Scan for the cell matching the given text and deliver its (X, Y) coordinate at center. 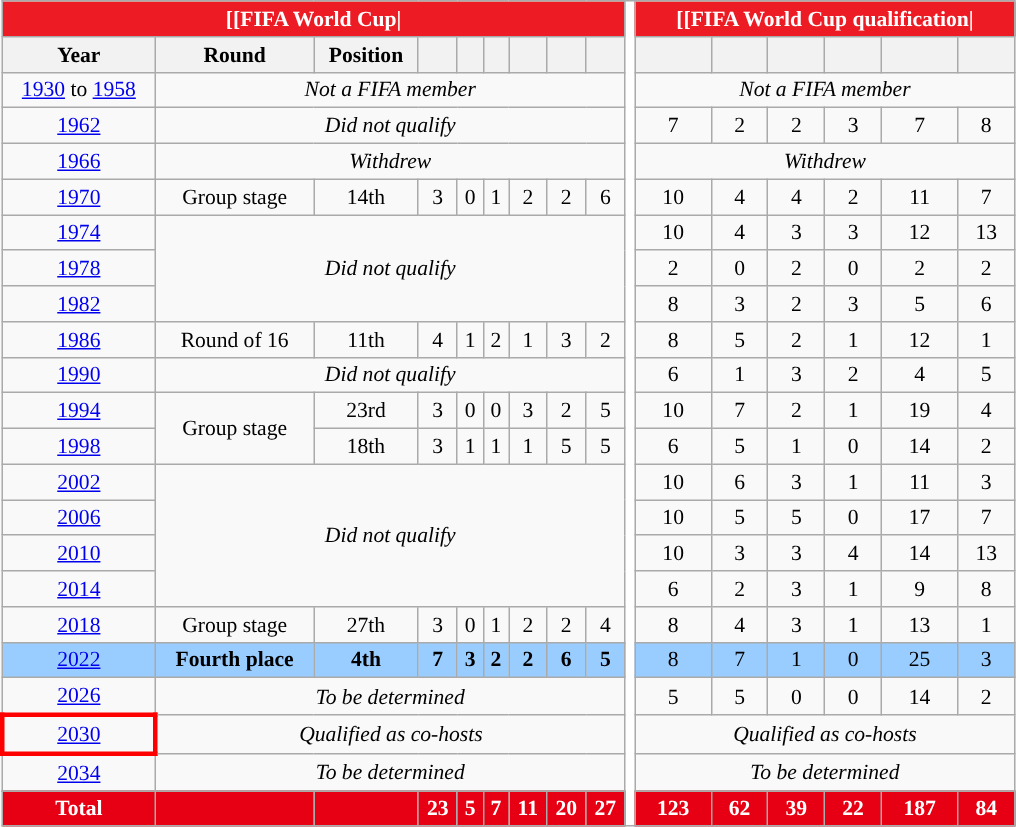
Total (78, 809)
1978 (78, 269)
39 (796, 809)
2026 (78, 696)
2018 (78, 625)
1966 (78, 162)
1962 (78, 126)
11th (366, 340)
Fourth place (234, 660)
19 (920, 411)
25 (920, 660)
1990 (78, 375)
1994 (78, 411)
Year (78, 55)
84 (986, 809)
23 (438, 809)
187 (920, 809)
2006 (78, 518)
[[FIFA World Cup| (314, 19)
9 (920, 589)
2014 (78, 589)
2030 (78, 734)
2034 (78, 772)
1998 (78, 447)
23rd (366, 411)
1986 (78, 340)
2010 (78, 554)
1970 (78, 197)
Position (366, 55)
Round (234, 55)
17 (920, 518)
27 (606, 809)
123 (673, 809)
2002 (78, 482)
[[FIFA World Cup qualification| (825, 19)
1982 (78, 304)
20 (566, 809)
1974 (78, 233)
22 (854, 809)
62 (740, 809)
14th (366, 197)
2022 (78, 660)
1930 to 1958 (78, 90)
4th (366, 660)
18th (366, 447)
27th (366, 625)
Round of 16 (234, 340)
